Pinpoint the cell where the given text exists, returning its [X, Y] midpoint coordinate. 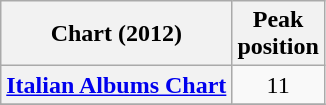
Chart (2012) [116, 34]
11 [278, 85]
Italian Albums Chart [116, 85]
Peakposition [278, 34]
